Capture the cell that displays the provided text and extract its (x, y) central coordinate. 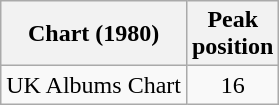
Peakposition (232, 34)
16 (232, 85)
UK Albums Chart (94, 85)
Chart (1980) (94, 34)
